Scan for the cell matching the given text and deliver its (X, Y) coordinate at center. 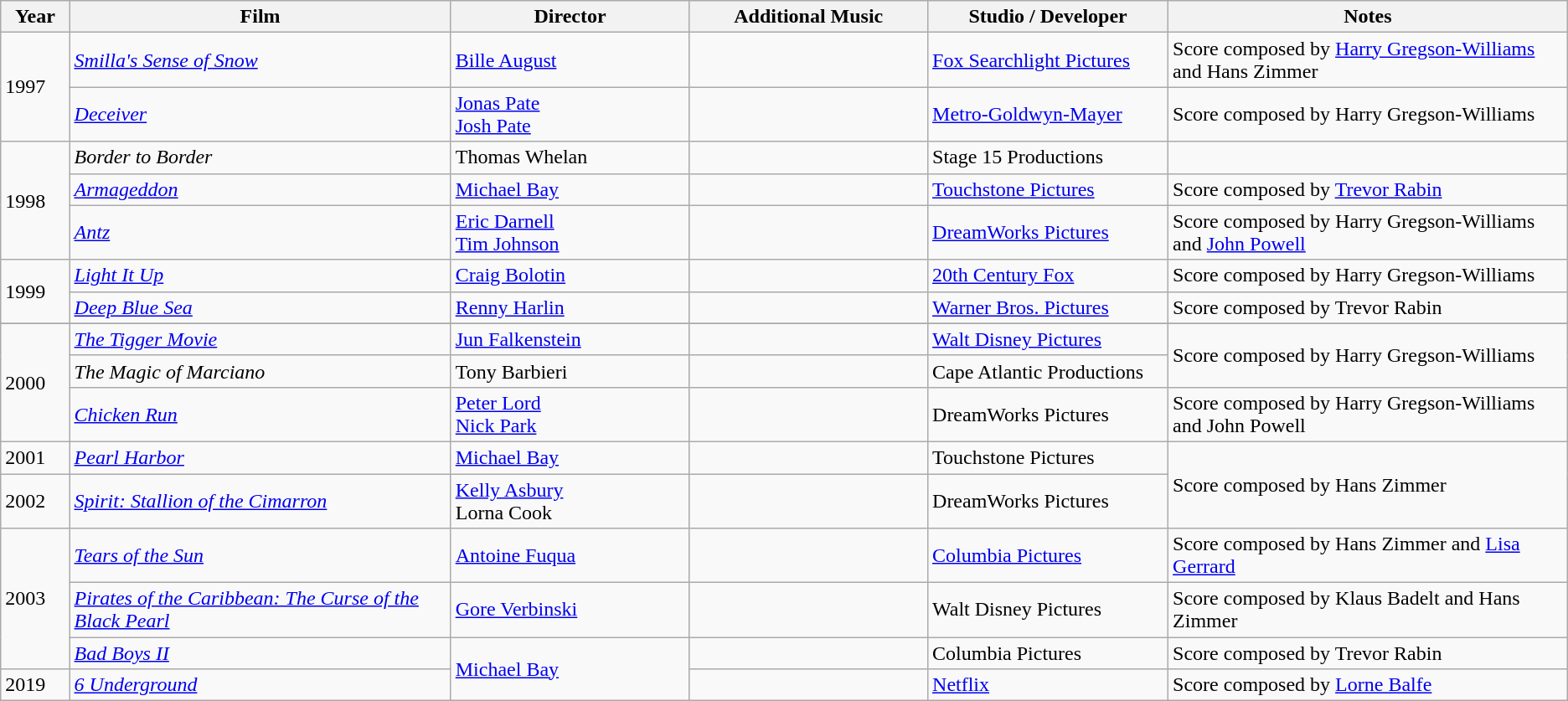
Thomas Whelan (570, 157)
Cape Atlantic Productions (1049, 371)
Antoine Fuqua (570, 556)
Score composed by Hans Zimmer (1369, 484)
Pirates of the Caribbean: The Curse of the Black Pearl (260, 610)
Netflix (1049, 685)
Gore Verbinski (570, 610)
2002 (35, 501)
Score composed by Hans Zimmer and Lisa Gerrard (1369, 556)
Eric DarnellTim Johnson (570, 233)
Peter LordNick Park (570, 414)
Antz (260, 233)
Tears of the Sun (260, 556)
1998 (35, 201)
Kelly AsburyLorna Cook (570, 501)
Deceiver (260, 114)
Score composed by Harry Gregson-Williams and Hans Zimmer (1369, 60)
Notes (1369, 17)
1999 (35, 291)
Stage 15 Productions (1049, 157)
1997 (35, 87)
Year (35, 17)
Light It Up (260, 276)
2001 (35, 457)
Score composed by Klaus Badelt and Hans Zimmer (1369, 610)
Director (570, 17)
20th Century Fox (1049, 276)
Renny Harlin (570, 307)
Score composed by Lorne Balfe (1369, 685)
Border to Border (260, 157)
6 Underground (260, 685)
Fox Searchlight Pictures (1049, 60)
2003 (35, 599)
Additional Music (809, 17)
Deep Blue Sea (260, 307)
2019 (35, 685)
Film (260, 17)
2000 (35, 382)
Bille August (570, 60)
Craig Bolotin (570, 276)
The Tigger Movie (260, 339)
Jonas PateJosh Pate (570, 114)
Armageddon (260, 189)
Warner Bros. Pictures (1049, 307)
Jun Falkenstein (570, 339)
Pearl Harbor (260, 457)
Tony Barbieri (570, 371)
Spirit: Stallion of the Cimarron (260, 501)
Bad Boys II (260, 653)
Chicken Run (260, 414)
Metro-Goldwyn-Mayer (1049, 114)
Studio / Developer (1049, 17)
Smilla's Sense of Snow (260, 60)
The Magic of Marciano (260, 371)
